For the text-containing cell, return its midpoint in (x, y) coordinate format. 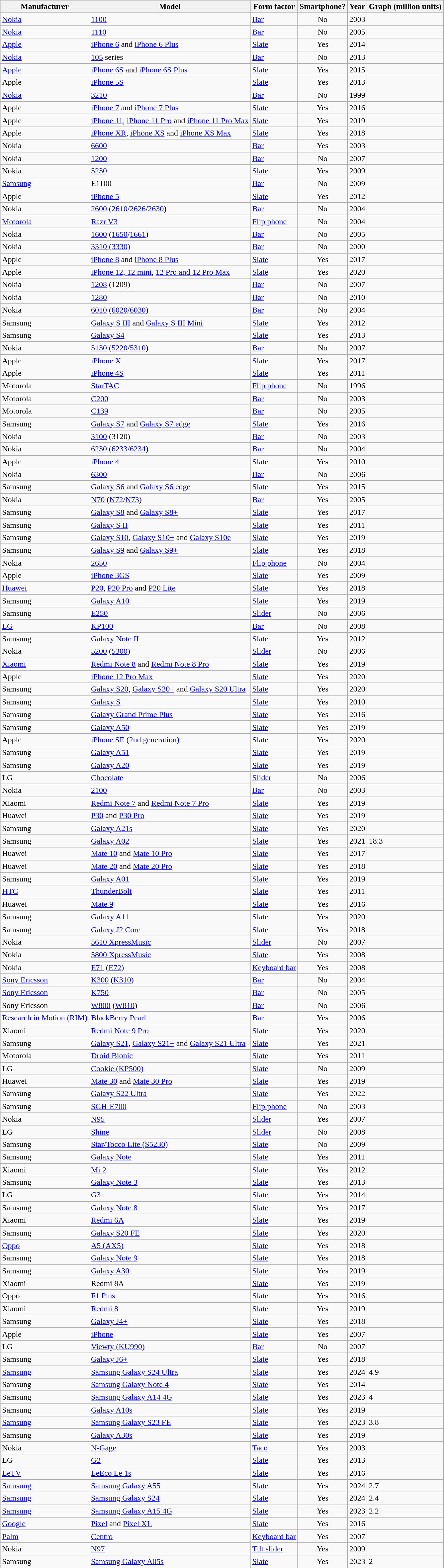
C139 (170, 411)
Graph (million units) (405, 7)
Redmi Note 8 and Redmi Note 8 Pro (170, 664)
P30 and P30 Pro (170, 816)
Samsung Galaxy A15 4G (170, 1511)
iPhone 3GS (170, 576)
Year (357, 7)
iPhone 6S and iPhone 6S Plus (170, 70)
2000 (357, 247)
Redmi 8 (170, 1309)
Galaxy S20 FE (170, 1233)
Redmi Note 7 and Redmi Note 7 Pro (170, 803)
Tilt slider (274, 1549)
Taco (274, 1448)
iPhone SE (2nd generation) (170, 740)
2.4 (405, 1498)
iPhone 11, iPhone 11 Pro and iPhone 11 Pro Max (170, 120)
LeEco Le 1s (170, 1473)
1999 (357, 95)
Model (170, 7)
Pixel and Pixel XL (170, 1523)
Galaxy S (170, 702)
2100 (170, 790)
Star/Tocco Lite (S5230) (170, 1144)
Galaxy A10s (170, 1410)
1600 (1650/1661) (170, 234)
Samsung Galaxy Note 4 (170, 1385)
Samsung Galaxy A05s (170, 1561)
N95 (170, 1119)
Manufacturer (45, 7)
iPhone XR, iPhone XS and iPhone XS Max (170, 133)
Google (45, 1523)
Mate 9 (170, 904)
N97 (170, 1549)
C200 (170, 399)
Palm (45, 1536)
Mi 2 (170, 1169)
iPhone 5S (170, 82)
5230 (170, 171)
2.2 (405, 1511)
iPhone (170, 1334)
Galaxy Note 8 (170, 1208)
iPhone 8 and iPhone 8 Plus (170, 259)
Redmi Note 9 Pro (170, 1031)
Galaxy S8 and Galaxy S8+ (170, 512)
Galaxy A51 (170, 752)
StarTAC (170, 386)
W800 (W810) (170, 1005)
Samsung Galaxy A55 (170, 1486)
Galaxy S6 and Galaxy S6 edge (170, 487)
iPhone X (170, 360)
Shine (170, 1132)
5610 XpressMusic (170, 942)
Galaxy A21s (170, 828)
Chocolate (170, 778)
G3 (170, 1195)
K300 (K310) (170, 980)
N-Gage (170, 1448)
105 series (170, 57)
Galaxy S9 and Galaxy S9+ (170, 550)
Razr V3 (170, 222)
iPhone 7 and iPhone 7 Plus (170, 108)
5200 (5300) (170, 651)
1280 (170, 297)
4.9 (405, 1372)
iPhone 4 (170, 462)
6010 (6020/6030) (170, 310)
E1100 (170, 184)
Galaxy A01 (170, 879)
Galaxy J4+ (170, 1321)
4 (405, 1397)
2022 (357, 1094)
1208 (1209) (170, 285)
Galaxy S III and Galaxy S III Mini (170, 323)
6230 (6233/6234) (170, 449)
3310 (3330) (170, 247)
1996 (357, 386)
E250 (170, 613)
Redmi 8A (170, 1283)
Galaxy S10, Galaxy S10+ and Galaxy S10e (170, 537)
Galaxy A10 (170, 601)
Samsung Galaxy S24 Ultra (170, 1372)
BlackBerry Pearl (170, 1018)
Galaxy Note 3 (170, 1182)
F1 Plus (170, 1296)
SGH-E700 (170, 1106)
Galaxy A50 (170, 727)
3.8 (405, 1423)
Mate 10 and Mate 10 Pro (170, 854)
Smartphone? (323, 7)
Galaxy Note II (170, 639)
P20, P20 Pro and P20 Lite (170, 588)
3210 (170, 95)
18.3 (405, 841)
iPhone 4S (170, 373)
Galaxy S II (170, 525)
HTC (45, 891)
iPhone 12, 12 mini, 12 Pro and 12 Pro Max (170, 272)
6600 (170, 145)
Galaxy A20 (170, 765)
Galaxy S4 (170, 335)
Mate 30 and Mate 30 Pro (170, 1081)
1100 (170, 19)
5130 (5220/5310) (170, 348)
Galaxy Note (170, 1157)
Form factor (274, 7)
Galaxy A02 (170, 841)
5800 XpressMusic (170, 955)
Galaxy J6+ (170, 1359)
Galaxy Note 9 (170, 1258)
Galaxy S20, Galaxy S20+ and Galaxy S20 Ultra (170, 689)
K750 (170, 993)
Droid Bionic (170, 1056)
A5 (AX5) (170, 1245)
Galaxy S7 and Galaxy S7 edge (170, 424)
iPhone 5 (170, 196)
1200 (170, 158)
Samsung Galaxy A14 4G (170, 1397)
iPhone 6 and iPhone 6 Plus (170, 45)
3100 (3120) (170, 436)
LeTV (45, 1473)
Samsung Galaxy S23 FE (170, 1423)
Galaxy A11 (170, 917)
ThunderBolt (170, 891)
iPhone 12 Pro Max (170, 677)
2600 (2610/2626/2630) (170, 209)
Centro (170, 1536)
2650 (170, 563)
Samsung Galaxy S24 (170, 1498)
Redmi 6A (170, 1220)
N70 (N72/N73) (170, 500)
Mate 20 and Mate 20 Pro (170, 866)
KP100 (170, 626)
Research in Motion (RIM) (45, 1018)
1110 (170, 32)
Cookie (KP500) (170, 1068)
Galaxy A30 (170, 1271)
E71 (E72) (170, 968)
G2 (170, 1460)
6300 (170, 474)
Galaxy Grand Prime Plus (170, 714)
2 (405, 1561)
Viewty (KU990) (170, 1346)
Galaxy S21, Galaxy S21+ and Galaxy S21 Ultra (170, 1043)
Galaxy S22 Ultra (170, 1094)
2.7 (405, 1486)
Galaxy J2 Core (170, 929)
Galaxy A30s (170, 1435)
